Determine the [X, Y] coordinate at the center of the cell enclosing the given text.  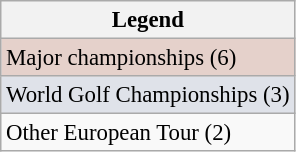
Other European Tour (2) [148, 133]
Major championships (6) [148, 58]
Legend [148, 20]
World Golf Championships (3) [148, 95]
